Find where the given text appears and provide that cell's center as [x, y] coordinate. 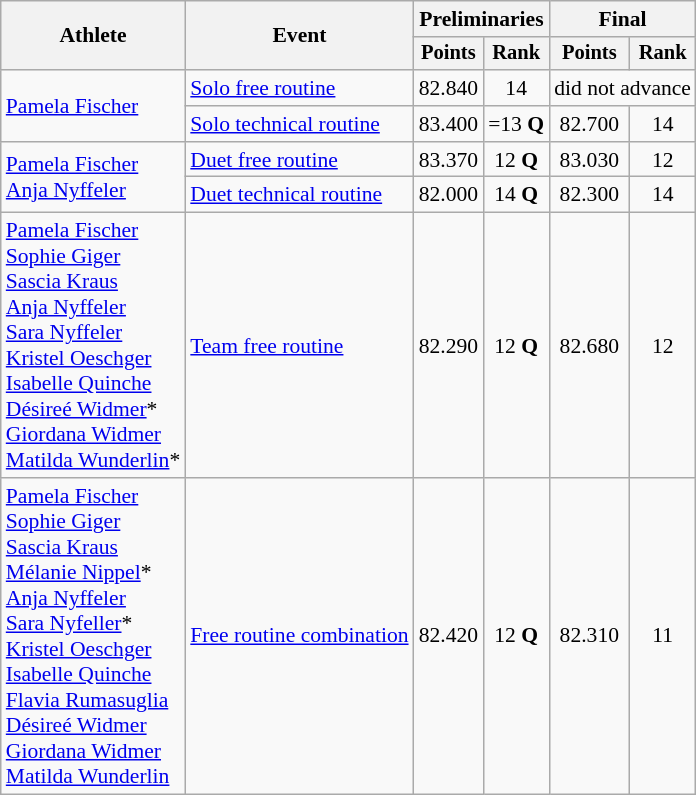
82.300 [589, 195]
did not advance [622, 88]
=13 Q [516, 124]
14 Q [516, 195]
82.290 [448, 346]
82.310 [589, 636]
Solo technical routine [299, 124]
Duet technical routine [299, 195]
Solo free routine [299, 88]
Duet free routine [299, 160]
82.000 [448, 195]
Preliminaries [482, 19]
11 [662, 636]
Pamela FischerSophie GigerSascia KrausAnja NyffelerSara NyffelerKristel OeschgerIsabelle QuincheDésireé Widmer*Giordana WidmerMatilda Wunderlin* [94, 346]
83.030 [589, 160]
83.370 [448, 160]
Free routine combination [299, 636]
Team free routine [299, 346]
82.840 [448, 88]
Final [622, 19]
82.680 [589, 346]
83.400 [448, 124]
82.420 [448, 636]
Athlete [94, 36]
82.700 [589, 124]
Event [299, 36]
Pamela FischerAnja Nyffeler [94, 178]
Pamela Fischer [94, 106]
